Output the (x, y) coordinate of the center of the cell containing the given text.  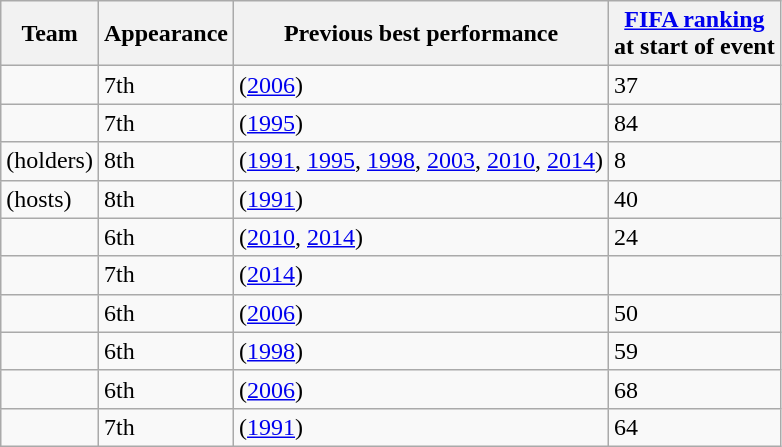
(holders) (50, 161)
68 (695, 389)
40 (695, 199)
24 (695, 237)
(1991, 1995, 1998, 2003, 2010, 2014) (422, 161)
50 (695, 313)
64 (695, 427)
(1998) (422, 351)
37 (695, 85)
8 (695, 161)
Previous best performance (422, 34)
Appearance (166, 34)
FIFA rankingat start of event (695, 34)
84 (695, 123)
Team (50, 34)
59 (695, 351)
(2014) (422, 275)
(1995) (422, 123)
(2010, 2014) (422, 237)
(hosts) (50, 199)
